Detect which cell encompasses the target text, then output its (X, Y) center coordinate. 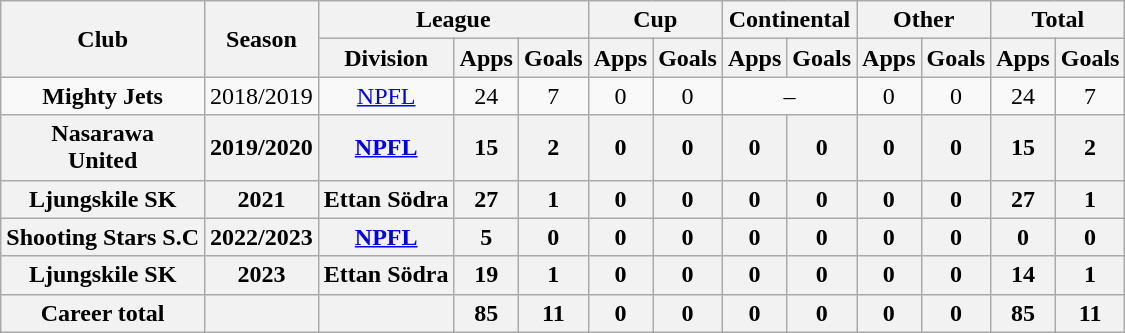
Mighty Jets (103, 96)
5 (486, 237)
NasarawaUnited (103, 148)
2021 (262, 199)
Club (103, 39)
Other (924, 20)
Cup (655, 20)
2022/2023 (262, 237)
14 (1023, 275)
Career total (103, 313)
2019/2020 (262, 148)
Total (1058, 20)
Shooting Stars S.C (103, 237)
Continental (789, 20)
19 (486, 275)
League (453, 20)
2018/2019 (262, 96)
2023 (262, 275)
– (789, 96)
Season (262, 39)
Division (386, 58)
